Search for the cell housing the specified text and yield its (x, y) center coordinate. 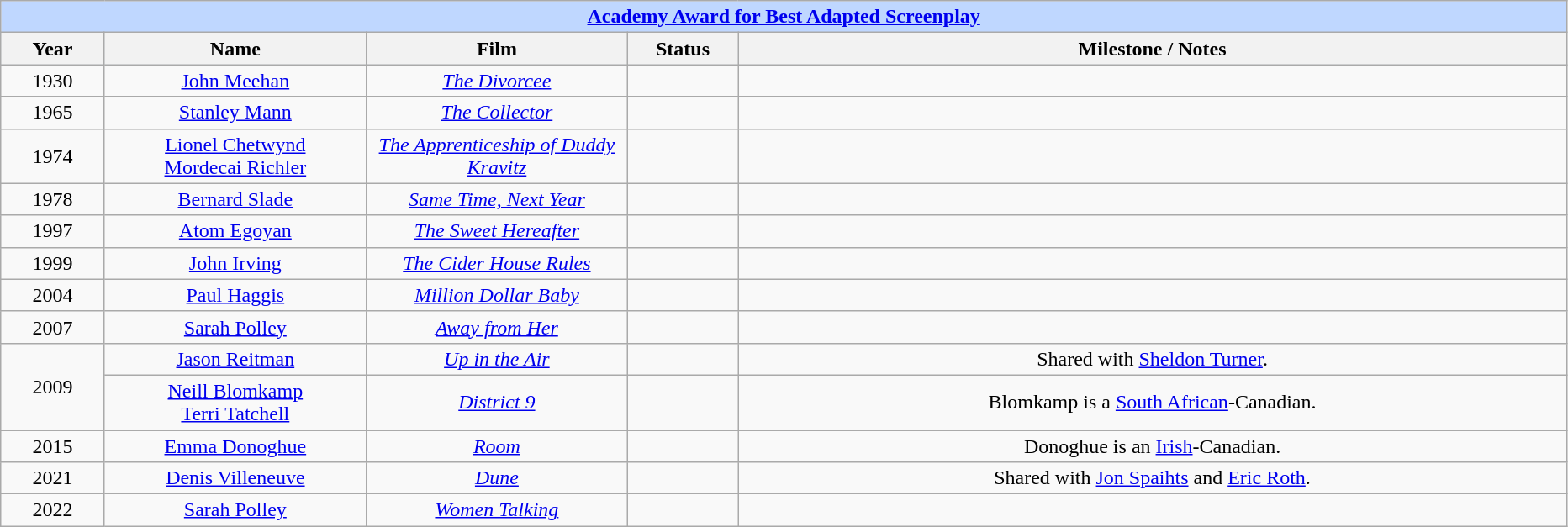
John Meehan (235, 81)
Academy Award for Best Adapted Screenplay (784, 17)
Year (53, 49)
Lionel ChetwyndMordecai Richler (235, 156)
Atom Egoyan (235, 231)
Neill BlomkampTerri Tatchell (235, 402)
Same Time, Next Year (496, 199)
2015 (53, 446)
Shared with Jon Spaihts and Eric Roth. (1153, 478)
The Cider House Rules (496, 263)
2009 (53, 387)
2022 (53, 510)
1930 (53, 81)
1965 (53, 113)
Women Talking (496, 510)
1997 (53, 231)
Dune (496, 478)
Away from Her (496, 327)
The Apprenticeship of Duddy Kravitz (496, 156)
Room (496, 446)
2004 (53, 295)
Bernard Slade (235, 199)
Status (683, 49)
Up in the Air (496, 359)
Stanley Mann (235, 113)
1999 (53, 263)
Million Dollar Baby (496, 295)
2007 (53, 327)
The Divorcee (496, 81)
Donoghue is an Irish-Canadian. (1153, 446)
Blomkamp is a South African-Canadian. (1153, 402)
District 9 (496, 402)
1974 (53, 156)
1978 (53, 199)
The Sweet Hereafter (496, 231)
Jason Reitman (235, 359)
Denis Villeneuve (235, 478)
2021 (53, 478)
John Irving (235, 263)
Emma Donoghue (235, 446)
Name (235, 49)
Shared with Sheldon Turner. (1153, 359)
The Collector (496, 113)
Film (496, 49)
Milestone / Notes (1153, 49)
Paul Haggis (235, 295)
